From the cell containing the given text, extract its center point as [X, Y] coordinate. 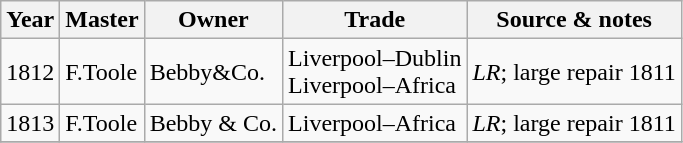
Bebby&Co. [213, 72]
Year [30, 20]
Source & notes [574, 20]
1812 [30, 72]
1813 [30, 123]
Liverpool–Africa [375, 123]
Bebby & Co. [213, 123]
Trade [375, 20]
Liverpool–DublinLiverpool–Africa [375, 72]
Owner [213, 20]
Master [102, 20]
